Scan for the cell matching the given text and deliver its (X, Y) coordinate at center. 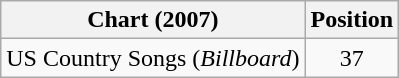
37 (352, 58)
Chart (2007) (153, 20)
Position (352, 20)
US Country Songs (Billboard) (153, 58)
